Determine the [x, y] coordinate at the center of the cell enclosing the given text.  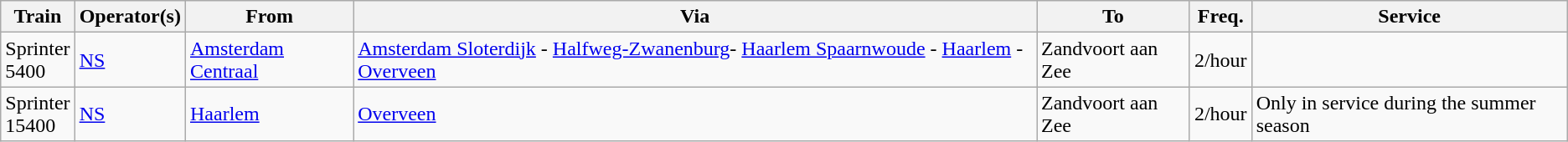
Operator(s) [130, 17]
Only in service during the summer season [1409, 114]
Service [1409, 17]
Amsterdam Sloterdijk - Halfweg-Zwanenburg- Haarlem Spaarnwoude - Haarlem - Overveen [695, 60]
From [269, 17]
To [1114, 17]
Amsterdam Centraal [269, 60]
Freq. [1220, 17]
Train [38, 17]
Overveen [695, 114]
Via [695, 17]
Sprinter15400 [38, 114]
Sprinter5400 [38, 60]
Haarlem [269, 114]
